Return the (X, Y) coordinate for the center point of the cell that contains the specified text.  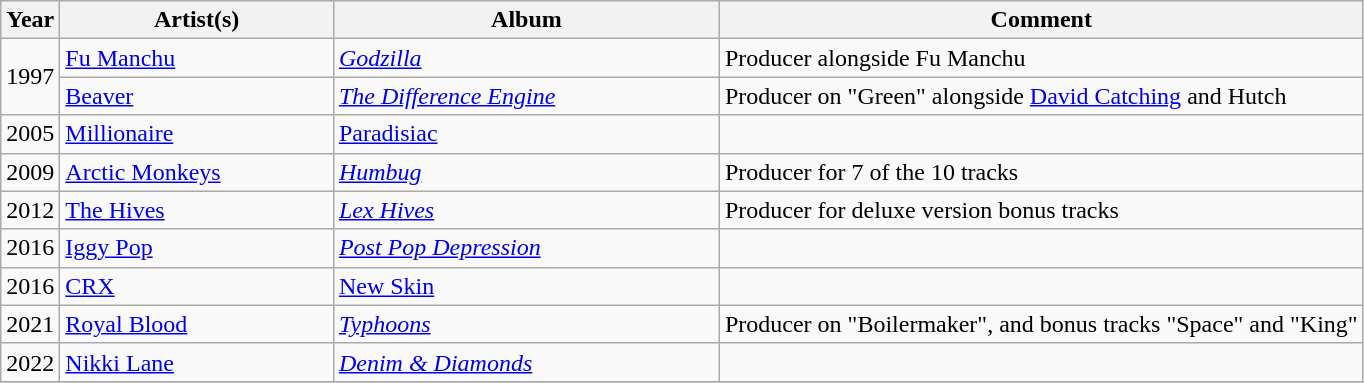
Iggy Pop (197, 248)
Humbug (526, 172)
Godzilla (526, 58)
2005 (30, 134)
Typhoons (526, 324)
2022 (30, 362)
CRX (197, 286)
2009 (30, 172)
Producer alongside Fu Manchu (1041, 58)
Year (30, 20)
Producer for deluxe version bonus tracks (1041, 210)
Fu Manchu (197, 58)
Nikki Lane (197, 362)
Lex Hives (526, 210)
Paradisiac (526, 134)
Beaver (197, 96)
Millionaire (197, 134)
The Hives (197, 210)
1997 (30, 77)
Comment (1041, 20)
New Skin (526, 286)
Post Pop Depression (526, 248)
Arctic Monkeys (197, 172)
2021 (30, 324)
Artist(s) (197, 20)
Royal Blood (197, 324)
Producer on "Boilermaker", and bonus tracks "Space" and "King" (1041, 324)
2012 (30, 210)
Denim & Diamonds (526, 362)
Producer on "Green" alongside David Catching and Hutch (1041, 96)
The Difference Engine (526, 96)
Album (526, 20)
Producer for 7 of the 10 tracks (1041, 172)
